For the text-containing cell, return its midpoint in (x, y) coordinate format. 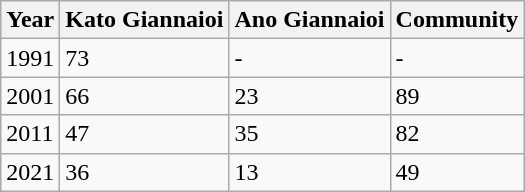
36 (144, 172)
82 (457, 134)
66 (144, 96)
89 (457, 96)
1991 (30, 58)
23 (310, 96)
73 (144, 58)
Community (457, 20)
47 (144, 134)
13 (310, 172)
2001 (30, 96)
Year (30, 20)
35 (310, 134)
2021 (30, 172)
Kato Giannaioi (144, 20)
Ano Giannaioi (310, 20)
49 (457, 172)
2011 (30, 134)
